Search for the cell housing the specified text and yield its (X, Y) center coordinate. 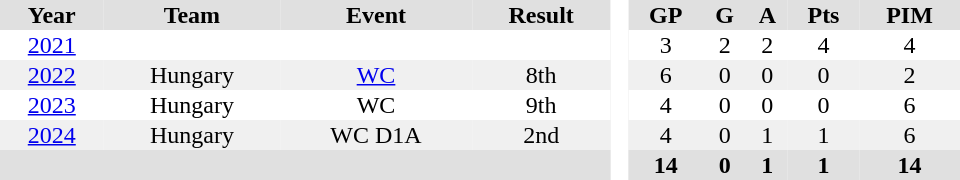
Year (52, 15)
3 (666, 45)
Result (542, 15)
2024 (52, 135)
Team (192, 15)
PIM (910, 15)
2022 (52, 75)
WC D1A (376, 135)
Pts (824, 15)
GP (666, 15)
Event (376, 15)
2021 (52, 45)
2nd (542, 135)
9th (542, 105)
8th (542, 75)
G (725, 15)
A (768, 15)
2023 (52, 105)
